Search for the cell housing the specified text and yield its (X, Y) center coordinate. 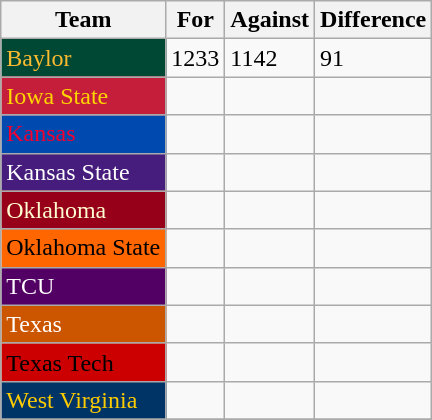
Against (270, 20)
For (196, 20)
Iowa State (84, 96)
Kansas State (84, 172)
Oklahoma (84, 210)
Team (84, 20)
Texas Tech (84, 362)
West Virginia (84, 400)
Texas (84, 324)
1233 (196, 58)
Kansas (84, 134)
Baylor (84, 58)
1142 (270, 58)
91 (374, 58)
Oklahoma State (84, 248)
TCU (84, 286)
Difference (374, 20)
